Locate the cell with the specified text and output its (x, y) center coordinate. 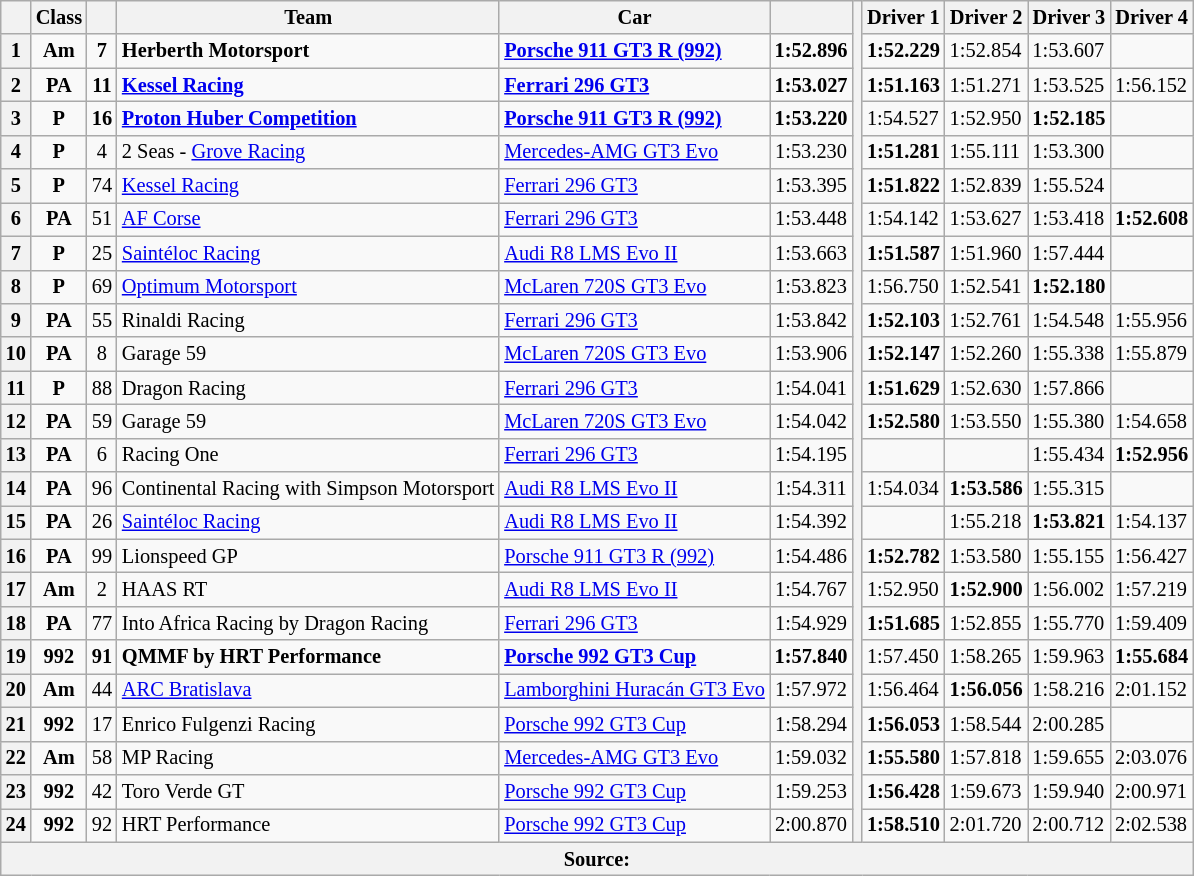
1:56.427 (1152, 556)
2:00.712 (1070, 825)
1:53.823 (812, 287)
1:53.842 (812, 320)
1:53.230 (812, 152)
96 (102, 489)
1:57.866 (1070, 388)
1:55.315 (1070, 489)
ARC Bratislava (308, 690)
1:55.524 (1070, 186)
1:51.960 (986, 253)
Enrico Fulgenzi Racing (308, 724)
1:51.163 (904, 85)
44 (102, 690)
1:51.271 (986, 85)
1:53.627 (986, 219)
HRT Performance (308, 825)
1:54.658 (1152, 421)
1:53.220 (812, 118)
22 (16, 758)
1:52.900 (986, 589)
Car (634, 17)
1:57.972 (812, 690)
1:52.260 (986, 354)
1:53.580 (986, 556)
14 (16, 489)
1:55.434 (1070, 455)
1:54.527 (904, 118)
1:56.053 (904, 724)
59 (102, 421)
1:53.821 (1070, 522)
77 (102, 623)
1:51.822 (904, 186)
21 (16, 724)
26 (102, 522)
Racing One (308, 455)
1:53.906 (812, 354)
1:54.548 (1070, 320)
69 (102, 287)
1:52.630 (986, 388)
1:51.629 (904, 388)
Team (308, 17)
3 (16, 118)
1:53.448 (812, 219)
1:51.587 (904, 253)
1:52.580 (904, 421)
1:59.940 (1070, 791)
5 (16, 186)
1:59.655 (1070, 758)
Herberth Motorsport (308, 51)
1:52.782 (904, 556)
1:55.684 (1152, 657)
1:54.034 (904, 489)
1:54.767 (812, 589)
1:54.311 (812, 489)
1:51.281 (904, 152)
1:52.229 (904, 51)
1:57.219 (1152, 589)
1:55.155 (1070, 556)
99 (102, 556)
1:52.761 (986, 320)
1:55.956 (1152, 320)
18 (16, 623)
Lionspeed GP (308, 556)
1:59.963 (1070, 657)
1:54.929 (812, 623)
1:54.041 (812, 388)
10 (16, 354)
HAAS RT (308, 589)
2:00.870 (812, 825)
1:55.380 (1070, 421)
1:52.854 (986, 51)
1:57.818 (986, 758)
1:52.147 (904, 354)
1:57.444 (1070, 253)
1:55.338 (1070, 354)
1:54.486 (812, 556)
9 (16, 320)
1:52.839 (986, 186)
74 (102, 186)
1:51.685 (904, 623)
24 (16, 825)
1:53.418 (1070, 219)
Lamborghini Huracán GT3 Evo (634, 690)
1:57.840 (812, 657)
2:00.285 (1070, 724)
Driver 2 (986, 17)
1:53.607 (1070, 51)
1:52.185 (1070, 118)
20 (16, 690)
1:56.428 (904, 791)
23 (16, 791)
1:59.409 (1152, 623)
1:52.103 (904, 320)
1:53.550 (986, 421)
1:59.673 (986, 791)
Into Africa Racing by Dragon Racing (308, 623)
1:52.896 (812, 51)
13 (16, 455)
1:56.750 (904, 287)
Driver 3 (1070, 17)
58 (102, 758)
19 (16, 657)
Proton Huber Competition (308, 118)
1:56.464 (904, 690)
1:58.544 (986, 724)
15 (16, 522)
1:53.525 (1070, 85)
1:55.111 (986, 152)
2 Seas - Grove Racing (308, 152)
Source: (597, 859)
1:52.608 (1152, 219)
2:02.538 (1152, 825)
1:52.956 (1152, 455)
QMMF by HRT Performance (308, 657)
1:54.042 (812, 421)
1:53.586 (986, 489)
Optimum Motorsport (308, 287)
Continental Racing with Simpson Motorsport (308, 489)
Rinaldi Racing (308, 320)
92 (102, 825)
1:56.002 (1070, 589)
1:54.137 (1152, 522)
1:52.541 (986, 287)
42 (102, 791)
1:54.142 (904, 219)
12 (16, 421)
1:58.216 (1070, 690)
1:58.510 (904, 825)
1:55.580 (904, 758)
1:58.294 (812, 724)
1:59.253 (812, 791)
1:55.218 (986, 522)
25 (102, 253)
1:52.180 (1070, 287)
Toro Verde GT (308, 791)
91 (102, 657)
88 (102, 388)
1:52.855 (986, 623)
MP Racing (308, 758)
1:53.663 (812, 253)
2:03.076 (1152, 758)
1 (16, 51)
Dragon Racing (308, 388)
1:56.056 (986, 690)
Driver 1 (904, 17)
2:01.720 (986, 825)
AF Corse (308, 219)
55 (102, 320)
2:01.152 (1152, 690)
1:53.395 (812, 186)
1:59.032 (812, 758)
1:58.265 (986, 657)
51 (102, 219)
1:53.300 (1070, 152)
1:56.152 (1152, 85)
Driver 4 (1152, 17)
1:53.027 (812, 85)
1:57.450 (904, 657)
1:54.195 (812, 455)
1:54.392 (812, 522)
1:55.879 (1152, 354)
1:55.770 (1070, 623)
2:00.971 (1152, 791)
Class (59, 17)
